Identify which cell holds the provided text, then report its (x, y) central coordinate. 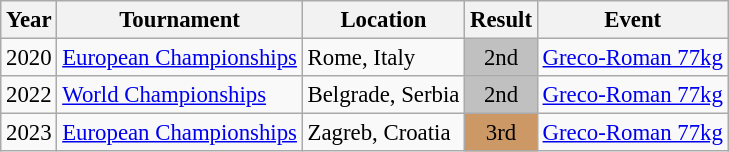
3rd (502, 133)
Tournament (180, 20)
Belgrade, Serbia (383, 95)
Year (29, 20)
2020 (29, 58)
Zagreb, Croatia (383, 133)
Rome, Italy (383, 58)
Result (502, 20)
2023 (29, 133)
2022 (29, 95)
World Championships (180, 95)
Location (383, 20)
Event (632, 20)
